For the text-containing cell, return its midpoint in [X, Y] coordinate format. 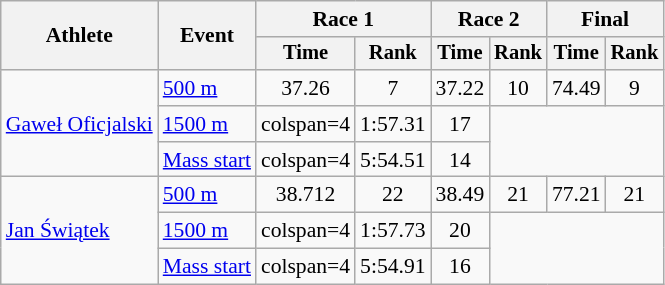
Athlete [80, 36]
5:54.51 [392, 160]
10 [518, 88]
77.21 [576, 195]
1:57.73 [392, 231]
37.22 [460, 88]
Gaweł Oficjalski [80, 124]
Race 2 [489, 19]
Event [207, 36]
14 [460, 160]
37.26 [306, 88]
1:57.31 [392, 124]
17 [460, 124]
38.49 [460, 195]
74.49 [576, 88]
Race 1 [344, 19]
9 [635, 88]
38.712 [306, 195]
Jan Świątek [80, 230]
16 [460, 267]
Final [605, 19]
5:54.91 [392, 267]
22 [392, 195]
20 [460, 231]
7 [392, 88]
